Find where the given text appears and provide that cell's center as (X, Y) coordinate. 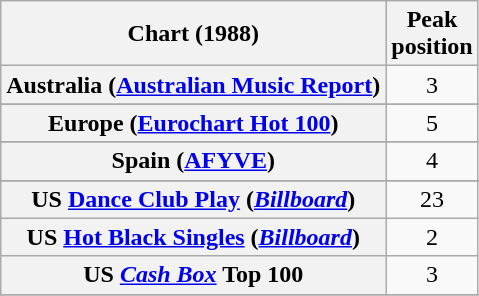
US Hot Black Singles (Billboard) (194, 237)
5 (432, 123)
Peakposition (432, 34)
Chart (1988) (194, 34)
US Dance Club Play (Billboard) (194, 199)
Australia (Australian Music Report) (194, 85)
23 (432, 199)
Europe (Eurochart Hot 100) (194, 123)
US Cash Box Top 100 (194, 275)
Spain (AFYVE) (194, 161)
2 (432, 237)
4 (432, 161)
